Detect which cell encompasses the target text, then output its [x, y] center coordinate. 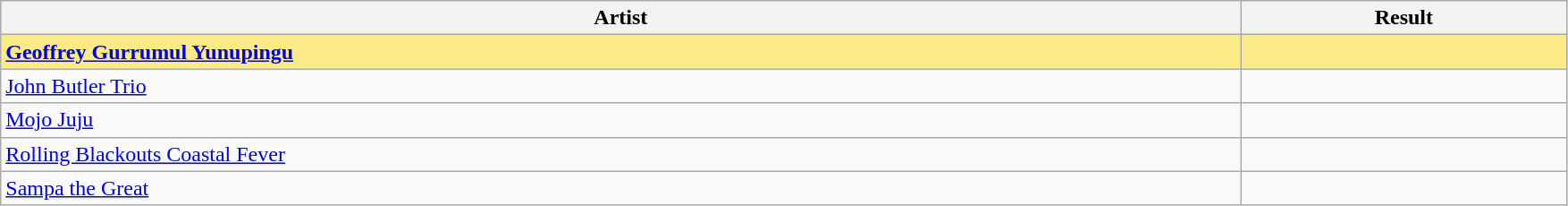
Result [1404, 18]
Geoffrey Gurrumul Yunupingu [620, 52]
John Butler Trio [620, 86]
Artist [620, 18]
Sampa the Great [620, 188]
Mojo Juju [620, 120]
Rolling Blackouts Coastal Fever [620, 154]
